From the cell containing the given text, extract its center point as (x, y) coordinate. 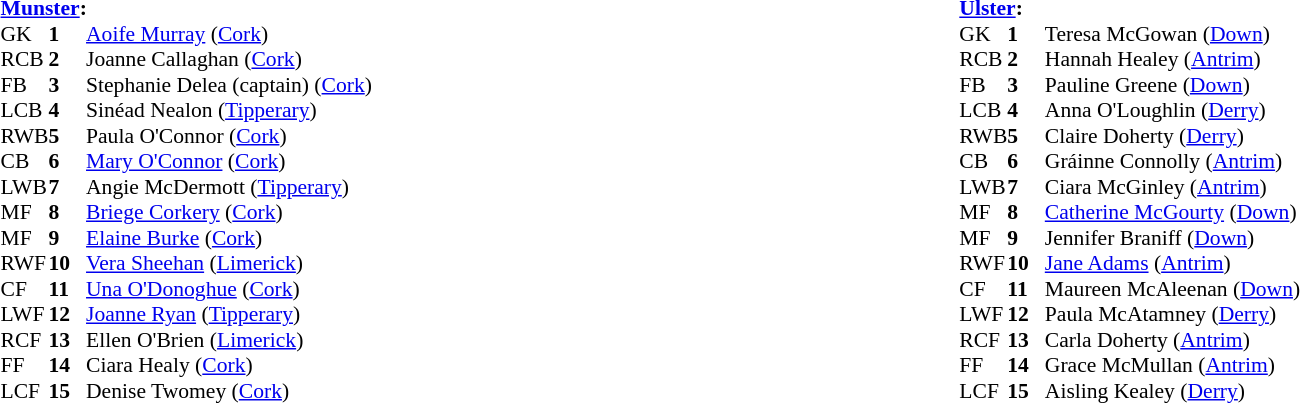
Gráinne Connolly (Antrim) (1172, 161)
Joanne Callaghan (Cork) (229, 59)
Hannah Healey (Antrim) (1172, 59)
Paula McAtamney (Derry) (1172, 315)
Ciara McGinley (Antrim) (1172, 187)
Sinéad Nealon (Tipperary) (229, 111)
Maureen McAleenan (Down) (1172, 289)
Vera Sheehan (Limerick) (229, 263)
Ellen O'Brien (Limerick) (229, 340)
Briege Corkery (Cork) (229, 213)
Stephanie Delea (captain) (Cork) (229, 85)
Catherine McGourty (Down) (1172, 213)
Ciara Healy (Cork) (229, 365)
Angie McDermott (Tipperary) (229, 187)
Joanne Ryan (Tipperary) (229, 315)
Paula O'Connor (Cork) (229, 136)
Anna O'Loughlin (Derry) (1172, 111)
Teresa McGowan (Down) (1172, 34)
Carla Doherty (Antrim) (1172, 340)
Aoife Murray (Cork) (229, 34)
Jane Adams (Antrim) (1172, 263)
Elaine Burke (Cork) (229, 238)
Grace McMullan (Antrim) (1172, 365)
Una O'Donoghue (Cork) (229, 289)
Jennifer Braniff (Down) (1172, 238)
Pauline Greene (Down) (1172, 85)
Claire Doherty (Derry) (1172, 136)
Mary O'Connor (Cork) (229, 161)
